Find where the given text appears and provide that cell's center as [X, Y] coordinate. 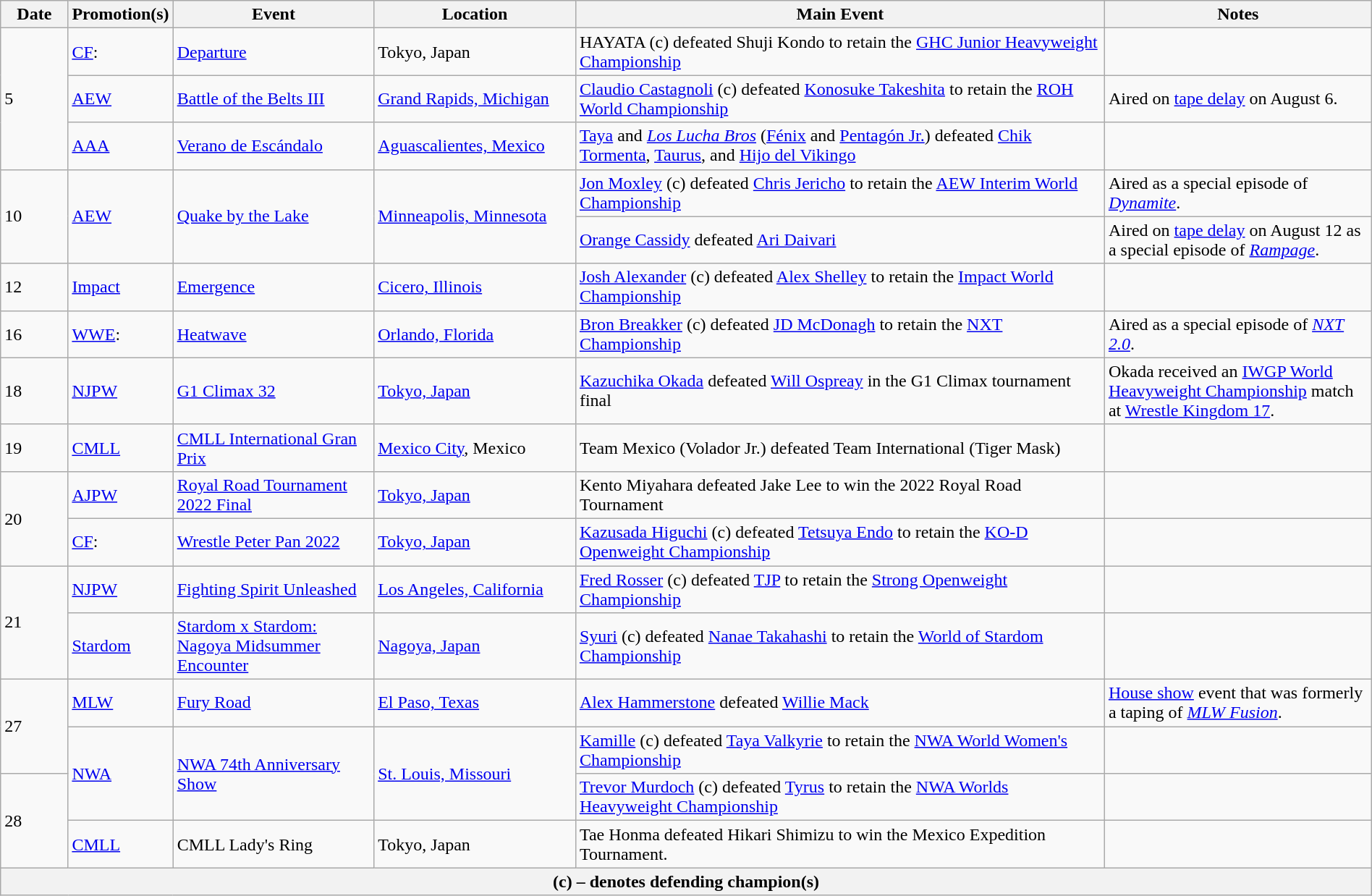
G1 Climax 32 [274, 391]
Aired on tape delay on August 12 as a special episode of Rampage. [1237, 240]
16 [35, 334]
Aguascalientes, Mexico [475, 146]
Impact [120, 287]
Bron Breakker (c) defeated JD McDonagh to retain the NXT Championship [839, 334]
Claudio Castagnoli (c) defeated Konosuke Takeshita to retain the ROH World Championship [839, 98]
Location [475, 14]
NWA 74th Anniversary Show [274, 774]
AJPW [120, 495]
Cicero, Illinois [475, 287]
20 [35, 518]
Josh Alexander (c) defeated Alex Shelley to retain the Impact World Championship [839, 287]
Promotion(s) [120, 14]
Team Mexico (Volador Jr.) defeated Team International (Tiger Mask) [839, 447]
CMLL Lady's Ring [274, 844]
HAYATA (c) defeated Shuji Kondo to retain the GHC Junior Heavyweight Championship [839, 52]
Heatwave [274, 334]
El Paso, Texas [475, 703]
Fighting Spirit Unleashed [274, 589]
Main Event [839, 14]
Aired as a special episode of NXT 2.0. [1237, 334]
Tae Honma defeated Hikari Shimizu to win the Mexico Expedition Tournament. [839, 844]
Los Angeles, California [475, 589]
CMLL International Gran Prix [274, 447]
Emergence [274, 287]
Wrestle Peter Pan 2022 [274, 541]
Minneapolis, Minnesota [475, 216]
Orlando, Florida [475, 334]
Date [35, 14]
5 [35, 98]
(c) – denotes defending champion(s) [686, 882]
House show event that was formerly a taping of MLW Fusion. [1237, 703]
Syuri (c) defeated Nanae Takahashi to retain the World of Stardom Championship [839, 646]
27 [35, 727]
28 [35, 821]
Battle of the Belts III [274, 98]
12 [35, 287]
Event [274, 14]
Royal Road Tournament 2022 Final [274, 495]
Notes [1237, 14]
Quake by the Lake [274, 216]
Verano de Escándalo [274, 146]
21 [35, 622]
Kento Miyahara defeated Jake Lee to win the 2022 Royal Road Tournament [839, 495]
Fury Road [274, 703]
St. Louis, Missouri [475, 774]
Stardom [120, 646]
Aired on tape delay on August 6. [1237, 98]
Grand Rapids, Michigan [475, 98]
Kazuchika Okada defeated Will Ospreay in the G1 Climax tournament final [839, 391]
Kamille (c) defeated Taya Valkyrie to retain the NWA World Women's Championship [839, 750]
NWA [120, 774]
Aired as a special episode of Dynamite. [1237, 193]
Stardom x Stardom: Nagoya Midsummer Encounter [274, 646]
Kazusada Higuchi (c) defeated Tetsuya Endo to retain the KO-D Openweight Championship [839, 541]
10 [35, 216]
WWE: [120, 334]
Mexico City, Mexico [475, 447]
AAA [120, 146]
Okada received an IWGP World Heavyweight Championship match at Wrestle Kingdom 17. [1237, 391]
Trevor Murdoch (c) defeated Tyrus to retain the NWA Worlds Heavyweight Championship [839, 798]
18 [35, 391]
MLW [120, 703]
19 [35, 447]
Departure [274, 52]
Taya and Los Lucha Bros (Fénix and Pentagón Jr.) defeated Chik Tormenta, Taurus, and Hijo del Vikingo [839, 146]
Jon Moxley (c) defeated Chris Jericho to retain the AEW Interim World Championship [839, 193]
Orange Cassidy defeated Ari Daivari [839, 240]
Fred Rosser (c) defeated TJP to retain the Strong Openweight Championship [839, 589]
Nagoya, Japan [475, 646]
Alex Hammerstone defeated Willie Mack [839, 703]
